Find where the given text appears and provide that cell's center as [x, y] coordinate. 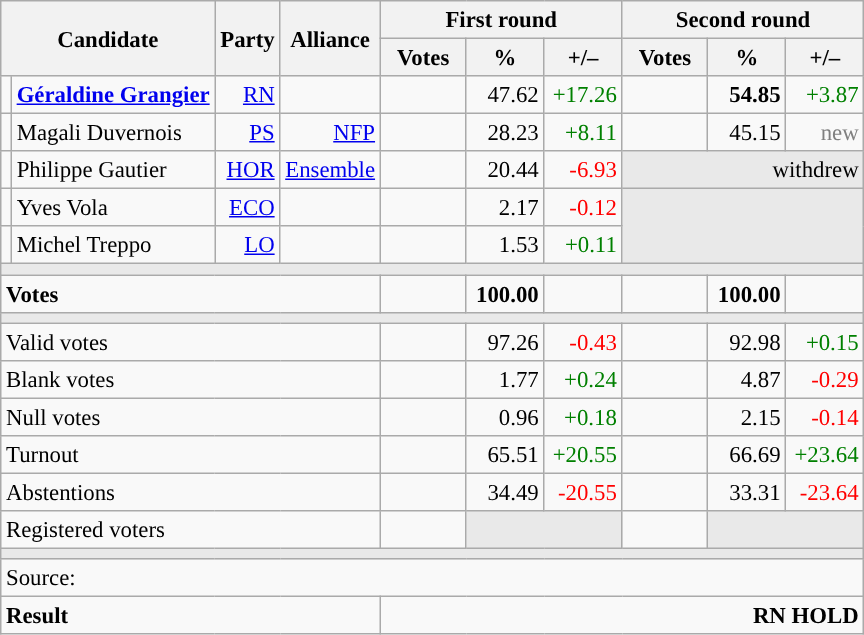
NFP [330, 133]
RN [248, 95]
+0.18 [583, 417]
Philippe Gautier [113, 170]
Ensemble [330, 170]
2.15 [747, 417]
-0.14 [825, 417]
20.44 [505, 170]
ECO [248, 208]
Result [191, 616]
+0.11 [583, 245]
-20.55 [583, 492]
+0.24 [583, 379]
Second round [743, 20]
First round [501, 20]
2.17 [505, 208]
new [825, 133]
34.49 [505, 492]
-6.93 [583, 170]
-23.64 [825, 492]
Michel Treppo [113, 245]
1.53 [505, 245]
Source: [432, 578]
+0.15 [825, 342]
+23.64 [825, 455]
HOR [248, 170]
Candidate [108, 38]
Alliance [330, 38]
+8.11 [583, 133]
Party [248, 38]
PS [248, 133]
65.51 [505, 455]
Turnout [191, 455]
-0.12 [583, 208]
Magali Duvernois [113, 133]
+17.26 [583, 95]
Abstentions [191, 492]
Valid votes [191, 342]
Null votes [191, 417]
Géraldine Grangier [113, 95]
Blank votes [191, 379]
Registered voters [191, 530]
47.62 [505, 95]
-0.29 [825, 379]
4.87 [747, 379]
0.96 [505, 417]
28.23 [505, 133]
-0.43 [583, 342]
54.85 [747, 95]
withdrew [743, 170]
RN HOLD [622, 616]
66.69 [747, 455]
+20.55 [583, 455]
92.98 [747, 342]
33.31 [747, 492]
1.77 [505, 379]
Yves Vola [113, 208]
LO [248, 245]
+3.87 [825, 95]
97.26 [505, 342]
45.15 [747, 133]
